Locate the cell with the specified text and output its (X, Y) center coordinate. 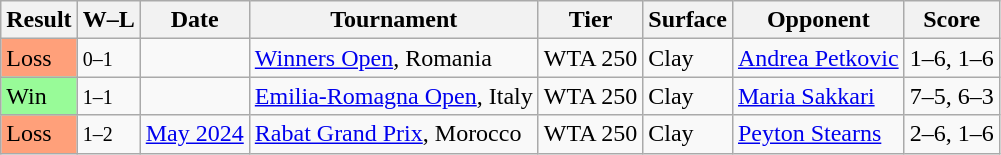
2–6, 1–6 (952, 134)
1–6, 1–6 (952, 58)
May 2024 (194, 134)
Result (39, 20)
W–L (108, 20)
1–1 (108, 96)
1–2 (108, 134)
Winners Open, Romania (394, 58)
Date (194, 20)
Peyton Stearns (818, 134)
Emilia-Romagna Open, Italy (394, 96)
7–5, 6–3 (952, 96)
Rabat Grand Prix, Morocco (394, 134)
Opponent (818, 20)
Andrea Petkovic (818, 58)
0–1 (108, 58)
Maria Sakkari (818, 96)
Tournament (394, 20)
Tier (590, 20)
Score (952, 20)
Win (39, 96)
Surface (688, 20)
